Provide the [x, y] coordinate of the cell's center where the given text is located.  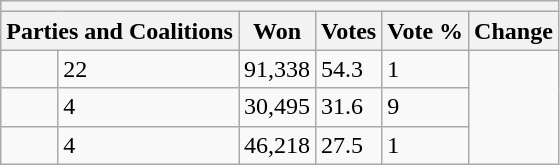
Change [514, 31]
Vote % [426, 31]
22 [148, 69]
31.6 [349, 107]
Votes [349, 31]
27.5 [349, 145]
Parties and Coalitions [120, 31]
9 [426, 107]
91,338 [276, 69]
Won [276, 31]
30,495 [276, 107]
54.3 [349, 69]
46,218 [276, 145]
